Identify which cell holds the provided text, then report its [x, y] central coordinate. 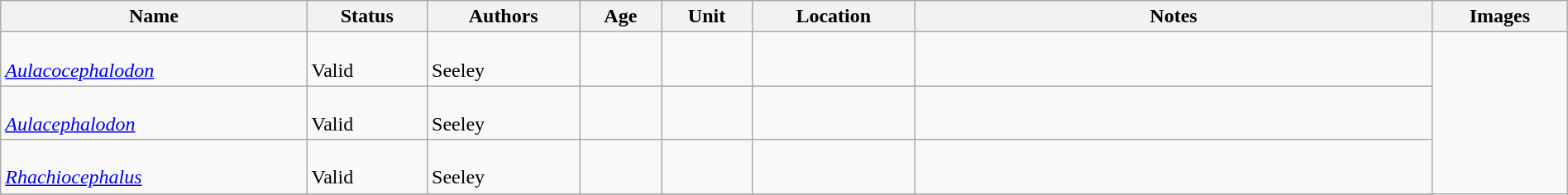
Age [620, 17]
Notes [1173, 17]
Rhachiocephalus [154, 167]
Images [1500, 17]
Unit [706, 17]
Aulacocephalodon [154, 59]
Status [367, 17]
Aulacephalodon [154, 112]
Location [834, 17]
Authors [504, 17]
Name [154, 17]
